Locate the cell with the specified text and output its [x, y] center coordinate. 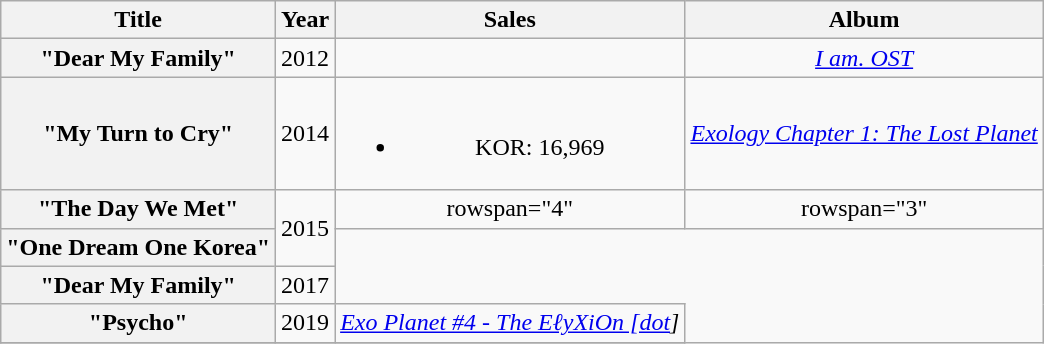
2014 [306, 134]
Album [864, 20]
Year [306, 20]
I am. OST [864, 58]
"Psycho" [138, 323]
rowspan="3" [864, 209]
2019 [306, 323]
"One Dream One Korea" [138, 247]
KOR: 16,969 [510, 134]
2012 [306, 58]
"The Day We Met" [138, 209]
2015 [306, 228]
Sales [510, 20]
2017 [306, 285]
Title [138, 20]
"My Turn to Cry" [138, 134]
rowspan="4" [510, 209]
Exology Chapter 1: The Lost Planet [864, 134]
Exo Planet #4 - The EℓyXiOn [dot] [510, 323]
